Find where the given text appears and provide that cell's center as (X, Y) coordinate. 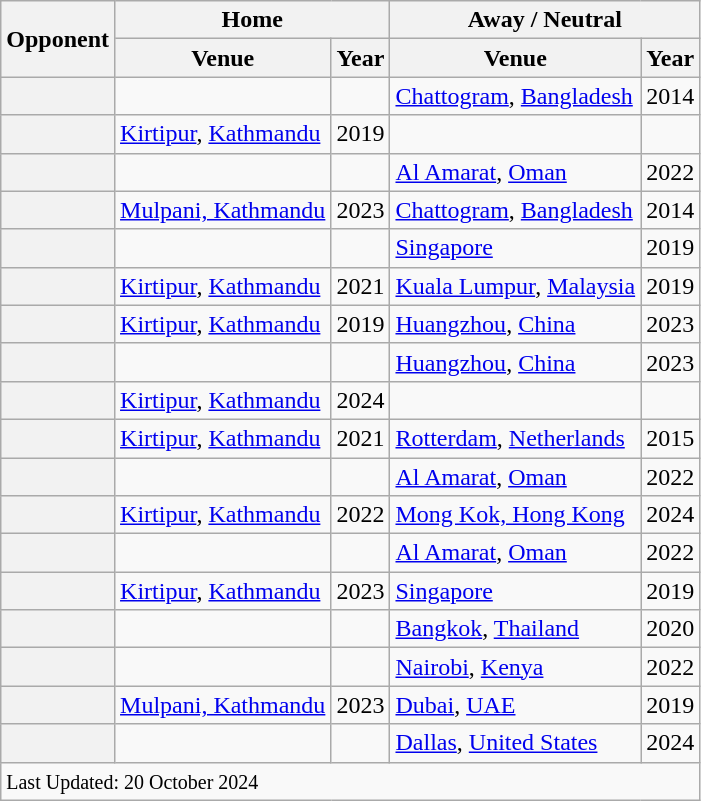
Away / Neutral (545, 20)
Kuala Lumpur, Malaysia (516, 286)
Last Updated: 20 October 2024 (350, 781)
2020 (670, 629)
Dubai, UAE (516, 705)
Mong Kok, Hong Kong (516, 515)
Bangkok, Thailand (516, 629)
Home (252, 20)
Dallas, United States (516, 743)
2015 (670, 438)
Rotterdam, Netherlands (516, 438)
Opponent (58, 39)
Nairobi, Kenya (516, 667)
